Extract the [X, Y] coordinate from the center of the cell holding the provided text.  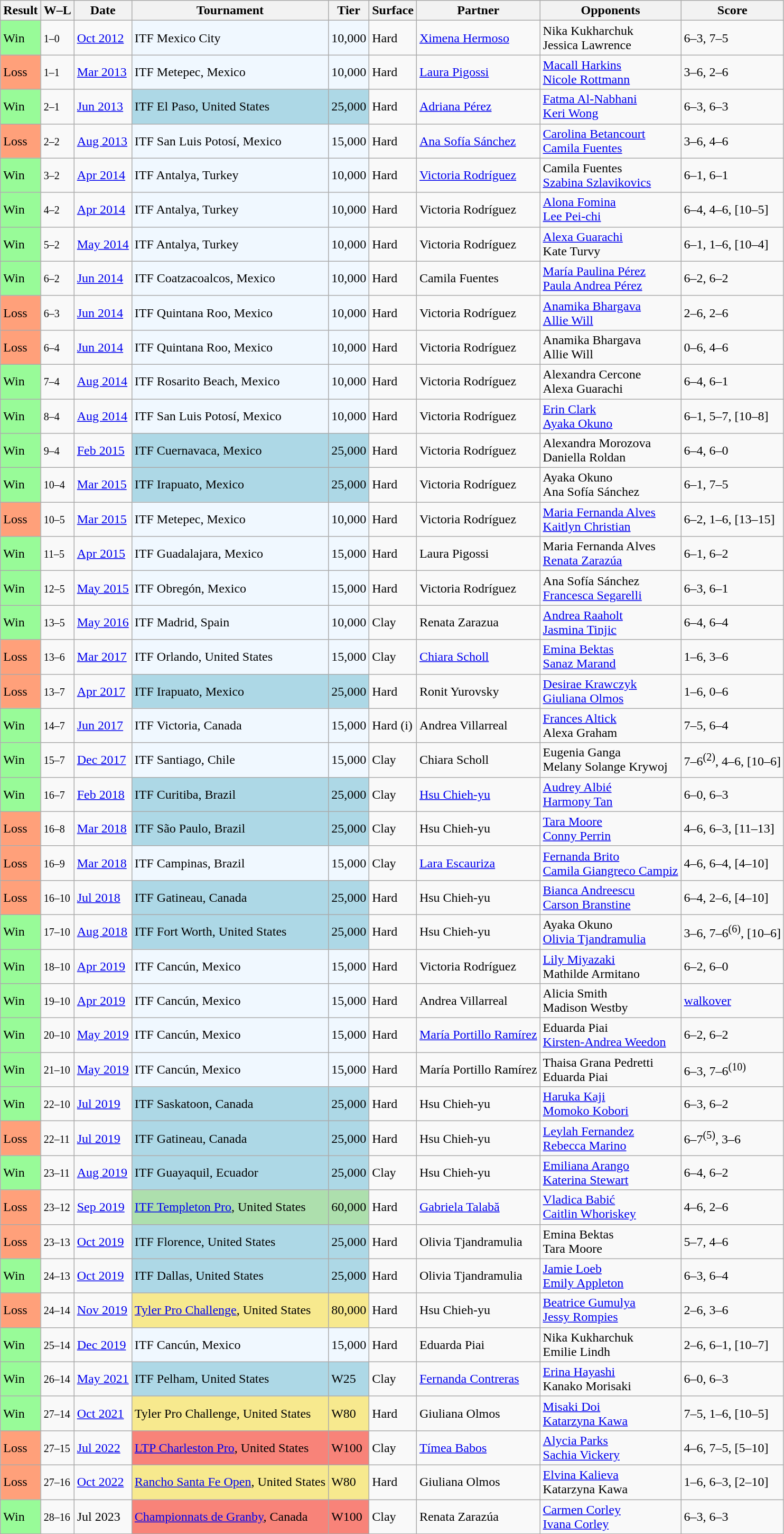
Camila Fuentes [478, 278]
11–5 [57, 554]
Jul 2018 [102, 898]
18–10 [57, 966]
Alycia Parks Sachia Vickery [611, 1447]
3–6, 4–6 [732, 141]
Fernanda Contreras [478, 1379]
Elvina Kalieva Katarzyna Kawa [611, 1482]
26–14 [57, 1379]
Mar 2013 [102, 72]
Carolina Betancourt Camila Fuentes [611, 141]
ITF Pelham, United States [230, 1379]
Apr 2017 [102, 691]
27–14 [57, 1413]
21–10 [57, 1070]
Lily Miyazaki Mathilde Armitano [611, 966]
ITF Coatzacoalcos, Mexico [230, 278]
7–5, 1–6, [10–5] [732, 1413]
May 2015 [102, 588]
Thaisa Grana Pedretti Eduarda Piai [611, 1070]
ITF Curitiba, Brazil [230, 794]
Gabriela Talabă [478, 1207]
ITF Cuernavaca, Mexico [230, 450]
Aug 2013 [102, 141]
María Paulina Pérez Paula Andrea Pérez [611, 278]
9–4 [57, 450]
ITF Saskatoon, Canada [230, 1104]
May 2016 [102, 623]
23–13 [57, 1241]
80,000 [349, 1310]
walkover [732, 1001]
6–3, 6–2 [732, 1104]
Adriana Pérez [478, 107]
6–3, 6–1 [732, 588]
Jul 2022 [102, 1447]
Lara Escauriza [478, 863]
Renata Zarazua [478, 623]
16–8 [57, 829]
Misaki Doi Katarzyna Kawa [611, 1413]
ITF Victoria, Canada [230, 725]
13–7 [57, 691]
Ximena Hermoso [478, 38]
13–5 [57, 623]
Eduarda Piai Kirsten-Andrea Weedon [611, 1035]
1–6, 0–6 [732, 691]
13–6 [57, 657]
1–0 [57, 38]
Ronit Yurovsky [478, 691]
Mar 2017 [102, 657]
Jun 2013 [102, 107]
Ayaka Okuno Olivia Tjandramulia [611, 931]
1–6, 6–3, [2–10] [732, 1482]
Ana Sofía Sánchez Francesca Segarelli [611, 588]
Beatrice Gumulya Jessy Rompies [611, 1310]
Jul 2023 [102, 1516]
16–7 [57, 794]
6–3, 7–6(10) [732, 1070]
14–7 [57, 725]
6–2, 1–6, [13–15] [732, 519]
ITF Mexico City [230, 38]
Fernanda Brito Camila Giangreco Campiz [611, 863]
23–12 [57, 1207]
Carmen Corley Ivana Corley [611, 1516]
Alexandra Morozova Daniella Roldan [611, 450]
6–3 [57, 313]
12–5 [57, 588]
1–1 [57, 72]
Oct 2012 [102, 38]
2–1 [57, 107]
6–1, 7–5 [732, 485]
Jamie Loeb Emily Appleton [611, 1276]
6–3, 6–4 [732, 1276]
4–6, 6–3, [11–13] [732, 829]
Bianca Andreescu Carson Branstine [611, 898]
Opponents [611, 11]
7–6(2), 4–6, [10–6] [732, 760]
ITF Santiago, Chile [230, 760]
Desirae Krawczyk Giuliana Olmos [611, 691]
6–4, 6–0 [732, 450]
6–2, 6–0 [732, 966]
27–16 [57, 1482]
17–10 [57, 931]
ITF Dallas, United States [230, 1276]
Tier [349, 11]
6–7(5), 3–6 [732, 1139]
Nika Kukharchuk Jessica Lawrence [611, 38]
23–11 [57, 1172]
Tournament [230, 11]
Emina Bektas Tara Moore [611, 1241]
ITF Guayaquil, Ecuador [230, 1172]
4–2 [57, 209]
6–4, 6–2 [732, 1172]
25–14 [57, 1345]
19–10 [57, 1001]
Partner [478, 11]
Alexandra Cercone Alexa Guarachi [611, 382]
Hard (i) [393, 725]
3–6, 7–6(6), [10–6] [732, 931]
20–10 [57, 1035]
Result [21, 11]
6–1, 6–2 [732, 554]
6–1, 1–6, [10–4] [732, 244]
2–2 [57, 141]
1–6, 3–6 [732, 657]
27–15 [57, 1447]
28–16 [57, 1516]
24–14 [57, 1310]
May 2021 [102, 1379]
Aug 2019 [102, 1172]
22–11 [57, 1139]
5–2 [57, 244]
Nov 2019 [102, 1310]
4–6, 2–6 [732, 1207]
24–13 [57, 1276]
Dec 2017 [102, 760]
4–6, 6–4, [4–10] [732, 863]
Tímea Babos [478, 1447]
4–6, 7–5, [5–10] [732, 1447]
Ayaka Okuno Ana Sofía Sánchez [611, 485]
Oct 2021 [102, 1413]
W–L [57, 11]
6–1, 6–1 [732, 175]
Aug 2018 [102, 931]
10–4 [57, 485]
2–6, 6–1, [10–7] [732, 1345]
Ana Sofía Sánchez [478, 141]
16–10 [57, 898]
3–6, 2–6 [732, 72]
6–1, 5–7, [10–8] [732, 415]
6–3, 7–5 [732, 38]
ITF São Paulo, Brazil [230, 829]
Rancho Santa Fe Open, United States [230, 1482]
ITF Templeton Pro, United States [230, 1207]
7–4 [57, 382]
ITF El Paso, United States [230, 107]
Alicia Smith Madison Westby [611, 1001]
Eduarda Piai [478, 1345]
Nika Kukharchuk Emilie Lindh [611, 1345]
Fatma Al-Nabhani Keri Wong [611, 107]
6–4, 6–4 [732, 623]
Frances Altick Alexa Graham [611, 725]
6–2 [57, 278]
Erin Clark Ayaka Okuno [611, 415]
Renata Zarazúa [478, 1516]
Jun 2017 [102, 725]
2–6, 2–6 [732, 313]
Camila Fuentes Szabina Szlavikovics [611, 175]
ITF Guadalajara, Mexico [230, 554]
Emiliana Arango Katerina Stewart [611, 1172]
Score [732, 11]
3–2 [57, 175]
ITF Obregón, Mexico [230, 588]
Leylah Fernandez Rebecca Marino [611, 1139]
6–4, 2–6, [4–10] [732, 898]
ITF Madrid, Spain [230, 623]
Andrea Raaholt Jasmina Tinjic [611, 623]
May 2014 [102, 244]
W25 [349, 1379]
Apr 2015 [102, 554]
Vladica Babić Caitlin Whoriskey [611, 1207]
2–6, 3–6 [732, 1310]
15–7 [57, 760]
ITF Orlando, United States [230, 657]
Feb 2015 [102, 450]
Erina Hayashi Kanako Morisaki [611, 1379]
Feb 2018 [102, 794]
7–5, 6–4 [732, 725]
Alona Fomina Lee Pei-chi [611, 209]
8–4 [57, 415]
Eugenia Ganga Melany Solange Krywoj [611, 760]
Tara Moore Conny Perrin [611, 829]
60,000 [349, 1207]
Championnats de Granby, Canada [230, 1516]
ITF Florence, United States [230, 1241]
Oct 2022 [102, 1482]
Maria Fernanda Alves Kaitlyn Christian [611, 519]
16–9 [57, 863]
0–6, 4–6 [732, 347]
ITF Campinas, Brazil [230, 863]
LTP Charleston Pro, United States [230, 1447]
22–10 [57, 1104]
ITF Fort Worth, United States [230, 931]
Audrey Albié Harmony Tan [611, 794]
ITF Rosarito Beach, Mexico [230, 382]
Maria Fernanda Alves Renata Zarazúa [611, 554]
6–4, 4–6, [10–5] [732, 209]
Sep 2019 [102, 1207]
Macall Harkins Nicole Rottmann [611, 72]
Surface [393, 11]
5–7, 4–6 [732, 1241]
Alexa Guarachi Kate Turvy [611, 244]
6–4 [57, 347]
10–5 [57, 519]
Emina Bektas Sanaz Marand [611, 657]
Dec 2019 [102, 1345]
6–4, 6–1 [732, 382]
Haruka Kaji Momoko Kobori [611, 1104]
Date [102, 11]
